Identify which cell holds the provided text, then report its (X, Y) central coordinate. 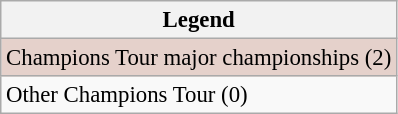
Other Champions Tour (0) (199, 95)
Legend (199, 20)
Champions Tour major championships (2) (199, 58)
